Identify which cell holds the provided text, then report its (x, y) central coordinate. 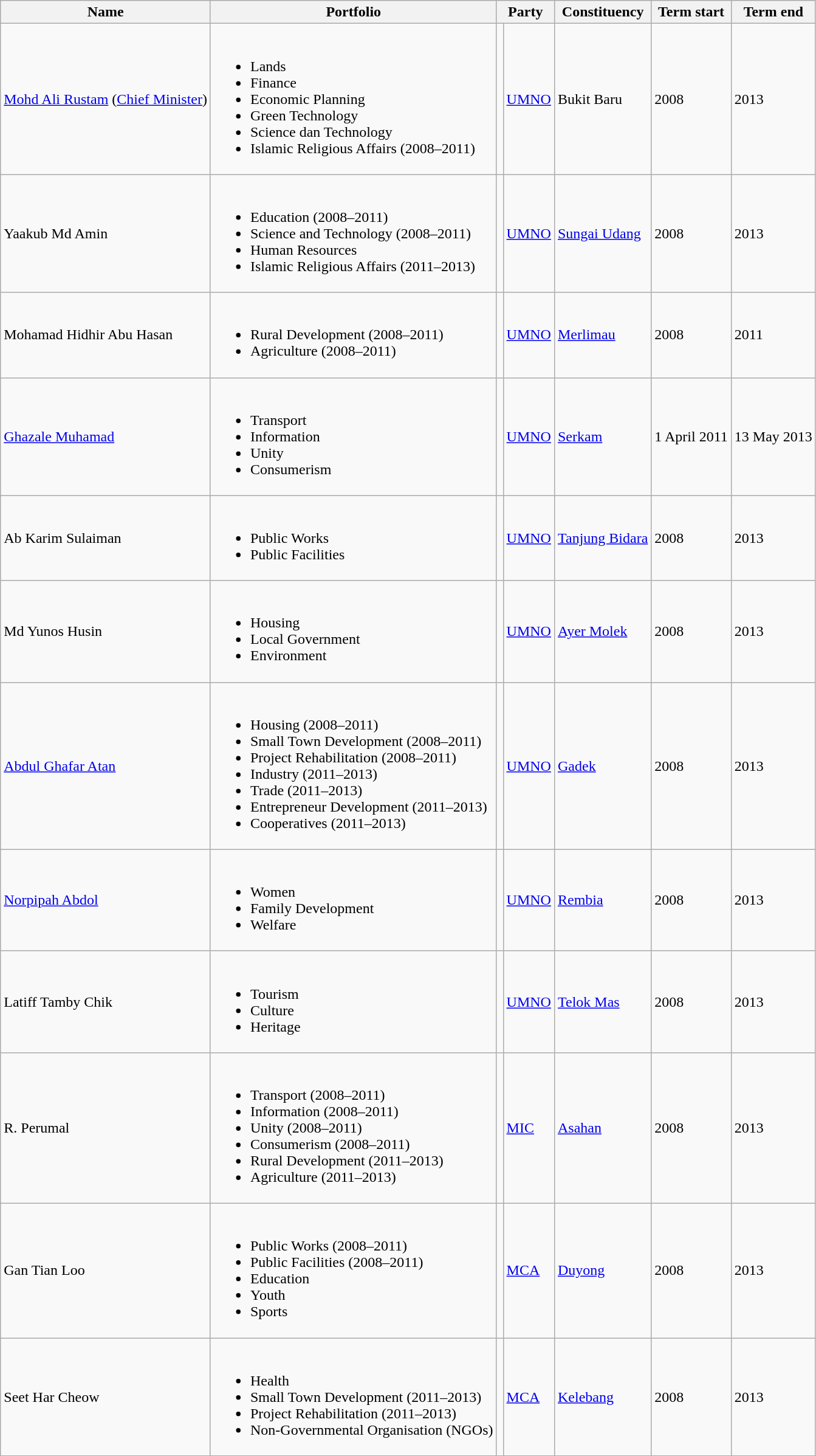
R. Perumal (106, 1128)
Education (2008–2011)Science and Technology (2008–2011)Human ResourcesIslamic Religious Affairs (2011–2013) (354, 233)
Term end (773, 12)
Public Works (2008–2011)Public Facilities (2008–2011)EducationYouthSports (354, 1271)
Telok Mas (603, 1002)
Public WorksPublic Facilities (354, 538)
Rural Development (2008–2011)Agriculture (2008–2011) (354, 335)
Duyong (603, 1271)
Seet Har Cheow (106, 1396)
Term start (691, 12)
Norpipah Abdol (106, 900)
Tanjung Bidara (603, 538)
Abdul Ghafar Atan (106, 766)
Serkam (603, 436)
TourismCultureHeritage (354, 1002)
Party (525, 12)
Gadek (603, 766)
Md Yunos Husin (106, 631)
Mohd Ali Rustam (Chief Minister) (106, 99)
HousingLocal GovernmentEnvironment (354, 631)
LandsFinanceEconomic PlanningGreen TechnologyScience dan TechnologyIslamic Religious Affairs (2008–2011) (354, 99)
Name (106, 12)
Latiff Tamby Chik (106, 1002)
Ghazale Muhamad (106, 436)
Merlimau (603, 335)
Sungai Udang (603, 233)
Rembia (603, 900)
WomenFamily DevelopmentWelfare (354, 900)
1 April 2011 (691, 436)
Constituency (603, 12)
Mohamad Hidhir Abu Hasan (106, 335)
Portfolio (354, 12)
2011 (773, 335)
HealthSmall Town Development (2011–2013)Project Rehabilitation (2011–2013)Non-Governmental Organisation (NGOs) (354, 1396)
Gan Tian Loo (106, 1271)
Yaakub Md Amin (106, 233)
Ab Karim Sulaiman (106, 538)
TransportInformationUnityConsumerism (354, 436)
Kelebang (603, 1396)
13 May 2013 (773, 436)
Asahan (603, 1128)
Transport (2008–2011)Information (2008–2011)Unity (2008–2011)Consumerism (2008–2011)Rural Development (2011–2013)Agriculture (2011–2013) (354, 1128)
Ayer Molek (603, 631)
Bukit Baru (603, 99)
MIC (529, 1128)
